Output the [X, Y] coordinate of the center of the cell containing the given text.  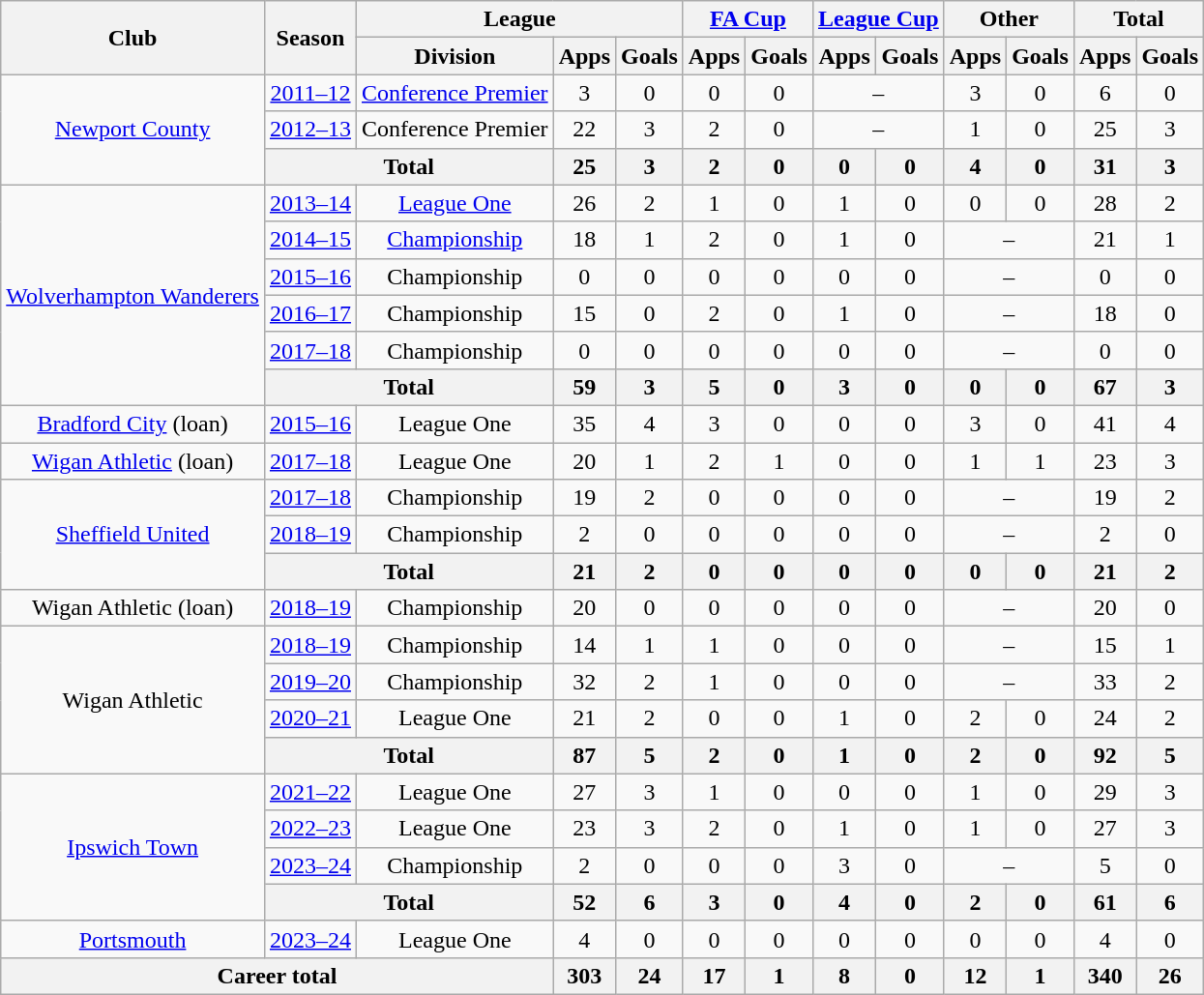
17 [714, 976]
2021–22 [309, 792]
2020–21 [309, 718]
Division [455, 56]
31 [1104, 166]
Season [309, 38]
Career total [277, 976]
League Cup [878, 19]
14 [584, 645]
12 [975, 976]
303 [584, 976]
61 [1104, 902]
92 [1104, 755]
59 [584, 387]
22 [584, 130]
67 [1104, 387]
2019–20 [309, 682]
35 [584, 424]
29 [1104, 792]
Wolverhampton Wanderers [133, 295]
FA Cup [748, 19]
2011–12 [309, 93]
2016–17 [309, 313]
League [519, 19]
340 [1104, 976]
52 [584, 902]
Sheffield United [133, 535]
2013–14 [309, 203]
Portsmouth [133, 939]
Other [1009, 19]
Club [133, 38]
8 [843, 976]
33 [1104, 682]
2012–13 [309, 130]
41 [1104, 424]
Newport County [133, 130]
Bradford City (loan) [133, 424]
2014–15 [309, 240]
Wigan Athletic [133, 700]
32 [584, 682]
87 [584, 755]
2022–23 [309, 829]
28 [1104, 203]
Ipswich Town [133, 847]
